Identify which cell holds the provided text, then report its (x, y) central coordinate. 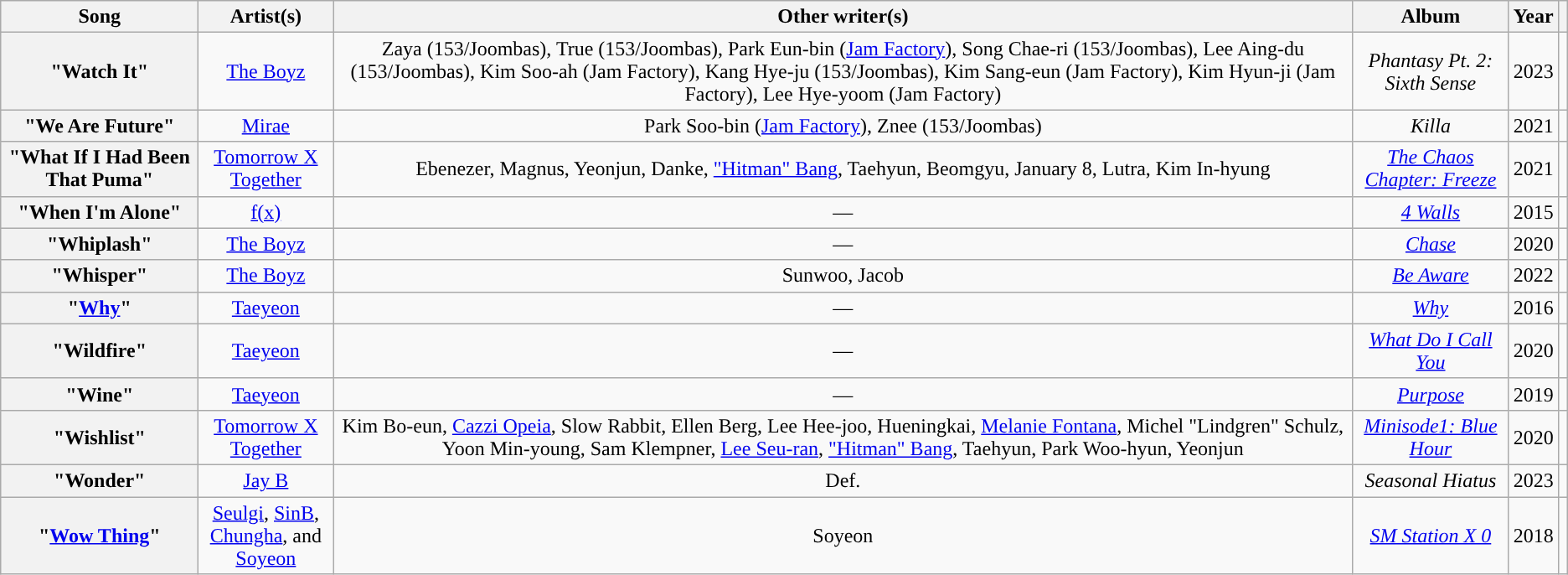
"When I'm Alone" (100, 212)
SM Station X 0 (1431, 535)
2018 (1533, 535)
Minisode1: Blue Hour (1431, 438)
Mirae (266, 126)
Other writer(s) (843, 17)
"Wishlist" (100, 438)
Sunwoo, Jacob (843, 276)
"We Are Future" (100, 126)
Be Aware (1431, 276)
Song (100, 17)
"Why" (100, 308)
"Wine" (100, 394)
2015 (1533, 212)
The Chaos Chapter: Freeze (1431, 169)
Purpose (1431, 394)
Jay B (266, 480)
Seulgi, SinB, Chungha, and Soyeon (266, 535)
"Wildfire" (100, 350)
2019 (1533, 394)
Artist(s) (266, 17)
Park Soo-bin (Jam Factory), Znee (153/Joombas) (843, 126)
2022 (1533, 276)
Why (1431, 308)
Chase (1431, 244)
Seasonal Hiatus (1431, 480)
Album (1431, 17)
"Wow Thing" (100, 535)
Ebenezer, Magnus, Yeonjun, Danke, "Hitman" Bang, Taehyun, Beomgyu, January 8, Lutra, Kim In-hyung (843, 169)
f(x) (266, 212)
"What If I Had Been That Puma" (100, 169)
Phantasy Pt. 2: Sixth Sense (1431, 71)
Soyeon (843, 535)
What Do I Call You (1431, 350)
"Wonder" (100, 480)
"Whiplash" (100, 244)
"Watch It" (100, 71)
Killa (1431, 126)
"Whisper" (100, 276)
2016 (1533, 308)
4 Walls (1431, 212)
Year (1533, 17)
Def. (843, 480)
